Extract the (X, Y) coordinate from the center of the cell holding the provided text.  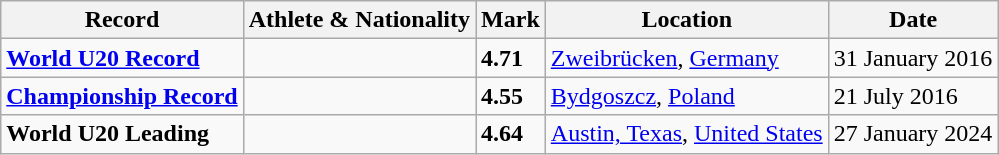
Austin, Texas, United States (686, 134)
Record (122, 20)
Location (686, 20)
World U20 Leading (122, 134)
4.55 (511, 96)
21 July 2016 (913, 96)
27 January 2024 (913, 134)
Date (913, 20)
Championship Record (122, 96)
Zweibrücken, Germany (686, 58)
Athlete & Nationality (359, 20)
Mark (511, 20)
4.64 (511, 134)
31 January 2016 (913, 58)
Bydgoszcz, Poland (686, 96)
World U20 Record (122, 58)
4.71 (511, 58)
